Pinpoint the cell where the given text exists, returning its [x, y] midpoint coordinate. 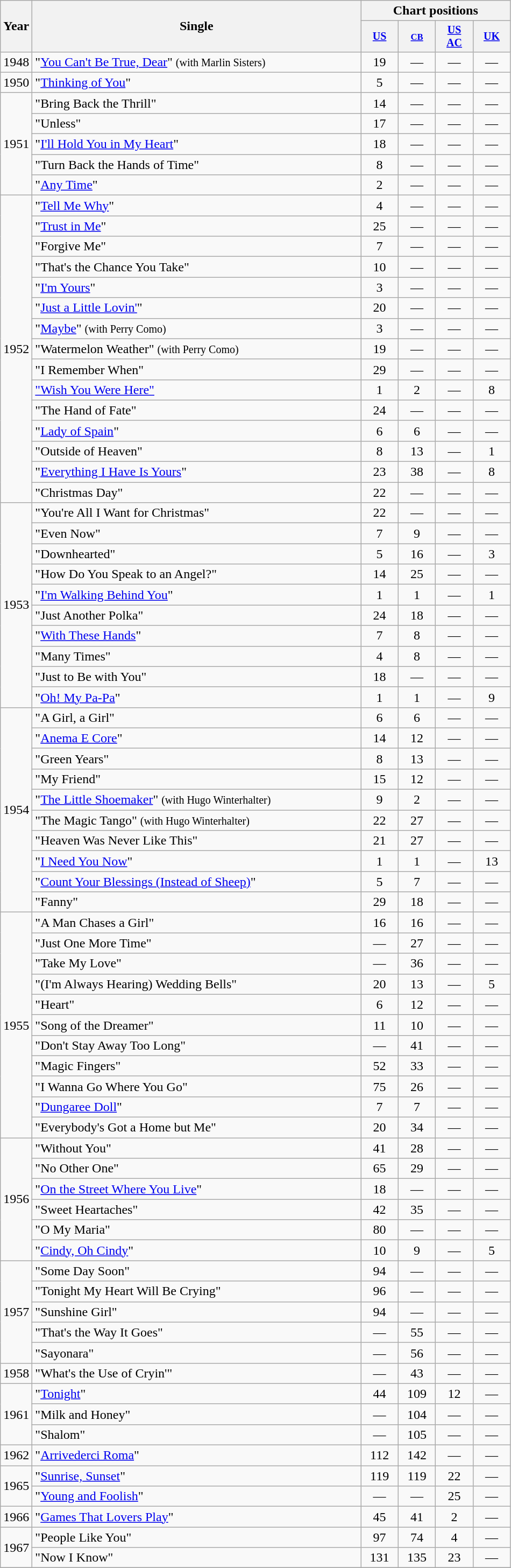
"Downhearted" [197, 554]
1948 [16, 62]
"Shalom" [197, 1435]
104 [416, 1414]
"Arrivederci Roma" [197, 1456]
1952 [16, 349]
"I'm Yours" [197, 287]
55 [416, 1332]
1965 [16, 1486]
17 [380, 123]
"Forgive Me" [197, 247]
"Sunrise, Sunset" [197, 1476]
"Maybe" (with Perry Como) [197, 328]
96 [380, 1291]
"Take My Love" [197, 964]
1961 [16, 1414]
1958 [16, 1373]
"Dungaree Doll" [197, 1107]
142 [416, 1456]
"How Do You Speak to an Angel?" [197, 574]
Chart positions [436, 11]
112 [380, 1456]
1953 [16, 605]
45 [380, 1517]
"The Little Shoemaker" (with Hugo Winterhalter) [197, 800]
"Some Day Soon" [197, 1271]
Single [197, 26]
1951 [16, 144]
"Cindy, Oh Cindy" [197, 1250]
105 [416, 1435]
109 [416, 1394]
"That's the Chance You Take" [197, 267]
"O My Maria" [197, 1230]
"Many Times" [197, 656]
131 [380, 1558]
"A Man Chases a Girl" [197, 923]
56 [416, 1353]
"Milk and Honey" [197, 1414]
"Young and Foolish" [197, 1496]
"Heart" [197, 1004]
97 [380, 1537]
1956 [16, 1199]
1957 [16, 1312]
"Oh! My Pa-Pa" [197, 697]
"Just Another Polka" [197, 615]
"What's the Use of Cryin'" [197, 1373]
"Outside of Heaven" [197, 451]
75 [380, 1086]
"Sweet Heartaches" [197, 1210]
1954 [16, 810]
"Now I Know" [197, 1558]
"Don't Stay Away Too Long" [197, 1045]
"Just One More Time" [197, 943]
28 [416, 1148]
43 [416, 1373]
"You Can't Be True, Dear" (with Marlin Sisters) [197, 62]
38 [416, 472]
UK [492, 37]
33 [416, 1066]
"Without You" [197, 1148]
1966 [16, 1517]
"Fanny" [197, 902]
"No Other One" [197, 1169]
"Wish You Were Here" [197, 390]
"I Remember When" [197, 369]
80 [380, 1230]
"Thinking of You" [197, 82]
1962 [16, 1456]
"Magic Fingers" [197, 1066]
"Heaven Was Never Like This" [197, 841]
"Lady of Spain" [197, 431]
"Everything I Have Is Yours" [197, 472]
"I Wanna Go Where You Go" [197, 1086]
"I Need You Now" [197, 861]
"Song of the Dreamer" [197, 1025]
"On the Street Where You Live" [197, 1189]
"Bring Back the Thrill" [197, 103]
34 [416, 1128]
1967 [16, 1548]
74 [416, 1537]
"I'll Hold You in My Heart" [197, 144]
"Just to Be with You" [197, 677]
36 [416, 964]
"Just a Little Lovin'" [197, 308]
"Christmas Day" [197, 493]
Year [16, 26]
65 [380, 1169]
"Trust in Me" [197, 226]
"Green Years" [197, 758]
52 [380, 1066]
"(I'm Always Hearing) Wedding Bells" [197, 984]
"Sayonara" [197, 1353]
"You're All I Want for Christmas" [197, 513]
35 [416, 1210]
"Turn Back the Hands of Time" [197, 165]
"I'm Walking Behind You" [197, 595]
11 [380, 1025]
"The Magic Tango" (with Hugo Winterhalter) [197, 820]
"Any Time" [197, 185]
USAC [454, 37]
21 [380, 841]
US [380, 37]
"Anema E Core" [197, 738]
"Tell Me Why" [197, 206]
"Unless" [197, 123]
44 [380, 1394]
CB [416, 37]
"A Girl, a Girl" [197, 718]
"Sunshine Girl" [197, 1312]
"With These Hands" [197, 636]
"Everybody's Got a Home but Me" [197, 1128]
"That's the Way It Goes" [197, 1332]
"Tonight" [197, 1394]
"My Friend" [197, 779]
135 [416, 1558]
"Count Your Blessings (Instead of Sheep)" [197, 882]
1955 [16, 1025]
"Games That Lovers Play" [197, 1517]
"People Like You" [197, 1537]
"Watermelon Weather" (with Perry Como) [197, 349]
"Tonight My Heart Will Be Crying" [197, 1291]
"Even Now" [197, 533]
26 [416, 1086]
1950 [16, 82]
"The Hand of Fate" [197, 410]
15 [380, 779]
42 [380, 1210]
